Pinpoint the cell where the given text exists, returning its (x, y) midpoint coordinate. 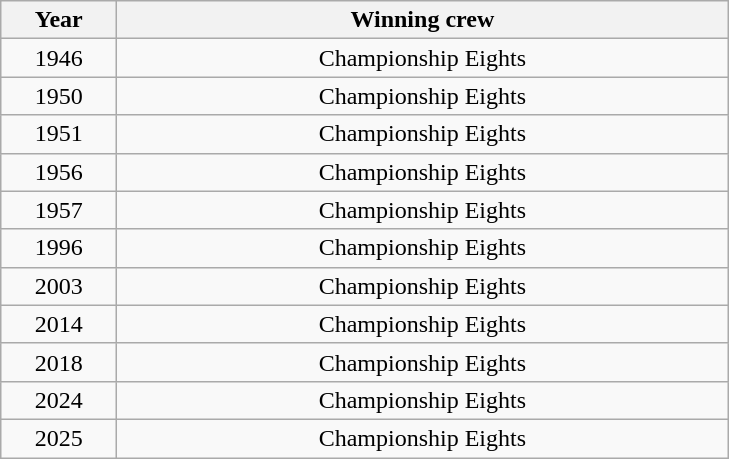
2003 (59, 286)
1950 (59, 96)
2014 (59, 324)
1996 (59, 248)
1957 (59, 210)
Year (59, 20)
2018 (59, 362)
1951 (59, 134)
2024 (59, 400)
2025 (59, 438)
1956 (59, 172)
Winning crew (422, 20)
1946 (59, 58)
